Locate the cell with the specified text and output its [x, y] center coordinate. 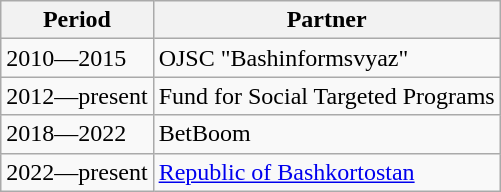
Fund for Social Targeted Programs [326, 96]
2012—present [77, 96]
OJSC "Bashinformsvyaz" [326, 58]
Period [77, 20]
2010—2015 [77, 58]
Partner [326, 20]
Republic of Bashkortostan [326, 172]
2018—2022 [77, 134]
BetBoom [326, 134]
2022—present [77, 172]
